Pinpoint the cell where the given text exists, returning its [X, Y] midpoint coordinate. 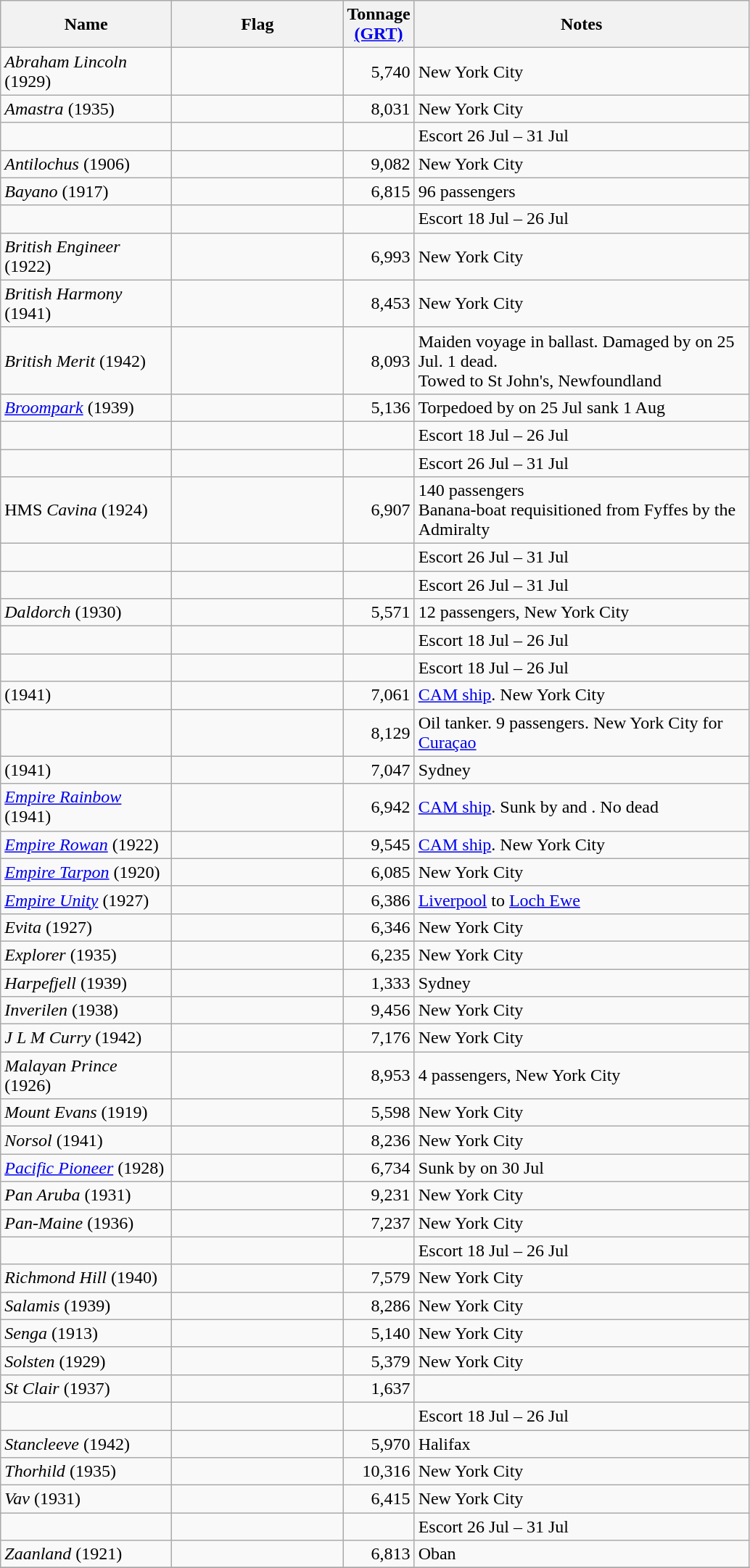
6,907 [379, 510]
Oil tanker. 9 passengers. New York City for Curaçao [582, 732]
Empire Unity (1927) [86, 900]
10,316 [379, 1472]
6,942 [379, 808]
Flag [257, 25]
Inverilen (1938) [86, 1011]
7,237 [379, 1223]
Pan-Maine (1936) [86, 1223]
8,453 [379, 303]
6,415 [379, 1499]
Empire Rowan (1922) [86, 845]
Norsol (1941) [86, 1140]
7,047 [379, 770]
6,235 [379, 955]
Evita (1927) [86, 927]
1,333 [379, 982]
Broompark (1939) [86, 407]
8,953 [379, 1076]
Malayan Prince (1926) [86, 1076]
6,993 [379, 257]
8,286 [379, 1306]
5,571 [379, 613]
Abraham Lincoln (1929) [86, 71]
5,379 [379, 1361]
9,231 [379, 1195]
British Engineer (1922) [86, 257]
Pacific Pioneer (1928) [86, 1168]
CAM ship. Sunk by and . No dead [582, 808]
Daldorch (1930) [86, 613]
J L M Curry (1942) [86, 1038]
6,386 [379, 900]
St Clair (1937) [86, 1388]
8,129 [379, 732]
6,346 [379, 927]
9,456 [379, 1011]
7,176 [379, 1038]
Stancleeve (1942) [86, 1443]
8,236 [379, 1140]
7,579 [379, 1278]
Amastra (1935) [86, 109]
Salamis (1939) [86, 1306]
Zaanland (1921) [86, 1554]
Thorhild (1935) [86, 1472]
9,545 [379, 845]
5,136 [379, 407]
HMS Cavina (1924) [86, 510]
5,598 [379, 1113]
6,085 [379, 872]
8,031 [379, 109]
Mount Evans (1919) [86, 1113]
Tonnage (GRT) [379, 25]
Notes [582, 25]
96 passengers [582, 191]
British Harmony (1941) [86, 303]
Torpedoed by on 25 Jul sank 1 Aug [582, 407]
6,813 [379, 1554]
Richmond Hill (1940) [86, 1278]
Empire Tarpon (1920) [86, 872]
Empire Rainbow (1941) [86, 808]
Oban [582, 1554]
1,637 [379, 1388]
12 passengers, New York City [582, 613]
Liverpool to Loch Ewe [582, 900]
Senga (1913) [86, 1333]
Pan Aruba (1931) [86, 1195]
Maiden voyage in ballast. Damaged by on 25 Jul. 1 dead.Towed to St John's, Newfoundland [582, 360]
5,970 [379, 1443]
6,734 [379, 1168]
5,740 [379, 71]
Harpefjell (1939) [86, 982]
Name [86, 25]
Vav (1931) [86, 1499]
9,082 [379, 164]
Sunk by on 30 Jul [582, 1168]
Explorer (1935) [86, 955]
140 passengersBanana-boat requisitioned from Fyffes by the Admiralty [582, 510]
7,061 [379, 695]
8,093 [379, 360]
British Merit (1942) [86, 360]
Antilochus (1906) [86, 164]
4 passengers, New York City [582, 1076]
6,815 [379, 191]
Bayano (1917) [86, 191]
5,140 [379, 1333]
Halifax [582, 1443]
Solsten (1929) [86, 1361]
